Scan for the cell matching the given text and deliver its [X, Y] coordinate at center. 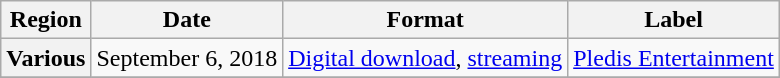
Region [46, 20]
Various [46, 58]
Label [674, 20]
September 6, 2018 [187, 58]
Date [187, 20]
Format [426, 20]
Digital download, streaming [426, 58]
Pledis Entertainment [674, 58]
